From the cell containing the given text, extract its center point as (X, Y) coordinate. 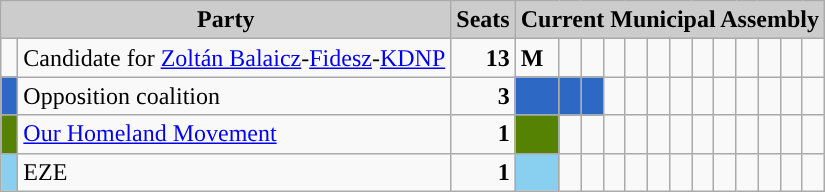
Our Homeland Movement (234, 134)
EZE (234, 172)
Opposition coalition (234, 96)
Candidate for Zoltán Balaicz-Fidesz-KDNP (234, 58)
Seats (483, 20)
Party (226, 20)
13 (483, 58)
M (537, 58)
3 (483, 96)
Current Municipal Assembly (670, 20)
